Return the (X, Y) coordinate for the center point of the cell that contains the specified text.  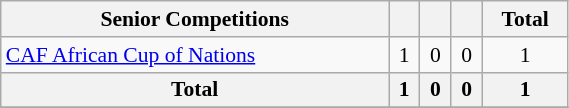
Senior Competitions (195, 19)
CAF African Cup of Nations (195, 55)
